Identify which cell holds the provided text, then report its [X, Y] central coordinate. 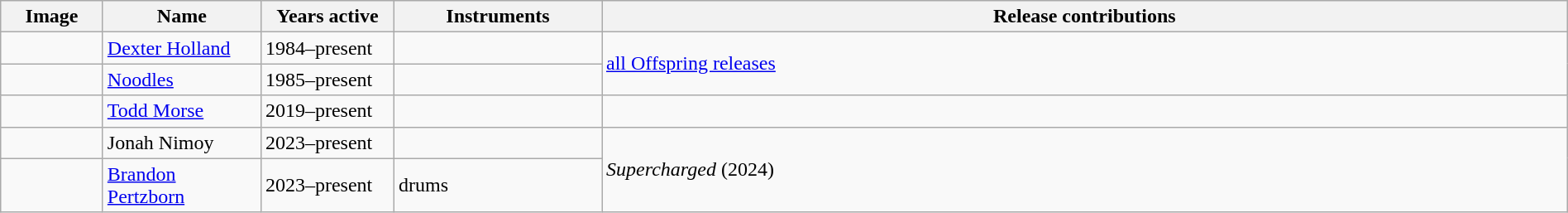
Name [182, 17]
all Offspring releases [1085, 64]
2019–present [327, 111]
Jonah Nimoy [182, 143]
drums [498, 186]
Instruments [498, 17]
1985–present [327, 80]
Dexter Holland [182, 48]
Years active [327, 17]
Noodles [182, 80]
Todd Morse [182, 111]
Brandon Pertzborn [182, 186]
Release contributions [1085, 17]
1984–present [327, 48]
Supercharged (2024) [1085, 169]
Image [52, 17]
